Detect which cell encompasses the target text, then output its [x, y] center coordinate. 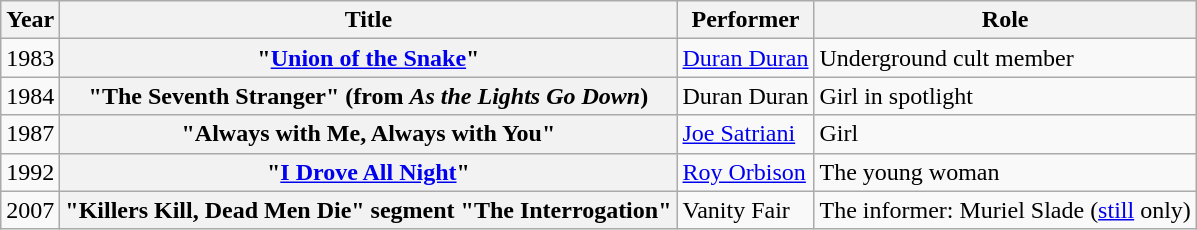
Vanity Fair [746, 210]
1992 [30, 172]
"The Seventh Stranger" (from As the Lights Go Down) [368, 96]
1983 [30, 58]
Year [30, 20]
"Union of the Snake" [368, 58]
1984 [30, 96]
Role [1005, 20]
"Always with Me, Always with You" [368, 134]
2007 [30, 210]
Underground cult member [1005, 58]
Joe Satriani [746, 134]
Performer [746, 20]
The young woman [1005, 172]
Roy Orbison [746, 172]
"I Drove All Night" [368, 172]
Girl in spotlight [1005, 96]
Title [368, 20]
The informer: Muriel Slade (still only) [1005, 210]
"Killers Kill, Dead Men Die" segment "The Interrogation" [368, 210]
1987 [30, 134]
Girl [1005, 134]
